Capture the cell that displays the provided text and extract its (X, Y) central coordinate. 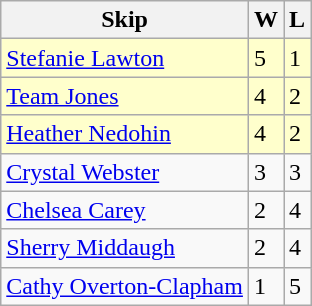
Chelsea Carey (125, 210)
Sherry Middaugh (125, 248)
Heather Nedohin (125, 134)
Stefanie Lawton (125, 58)
Crystal Webster (125, 172)
Cathy Overton-Clapham (125, 286)
L (298, 20)
W (266, 20)
Skip (125, 20)
Team Jones (125, 96)
